Locate the cell with the specified text and output its [X, Y] center coordinate. 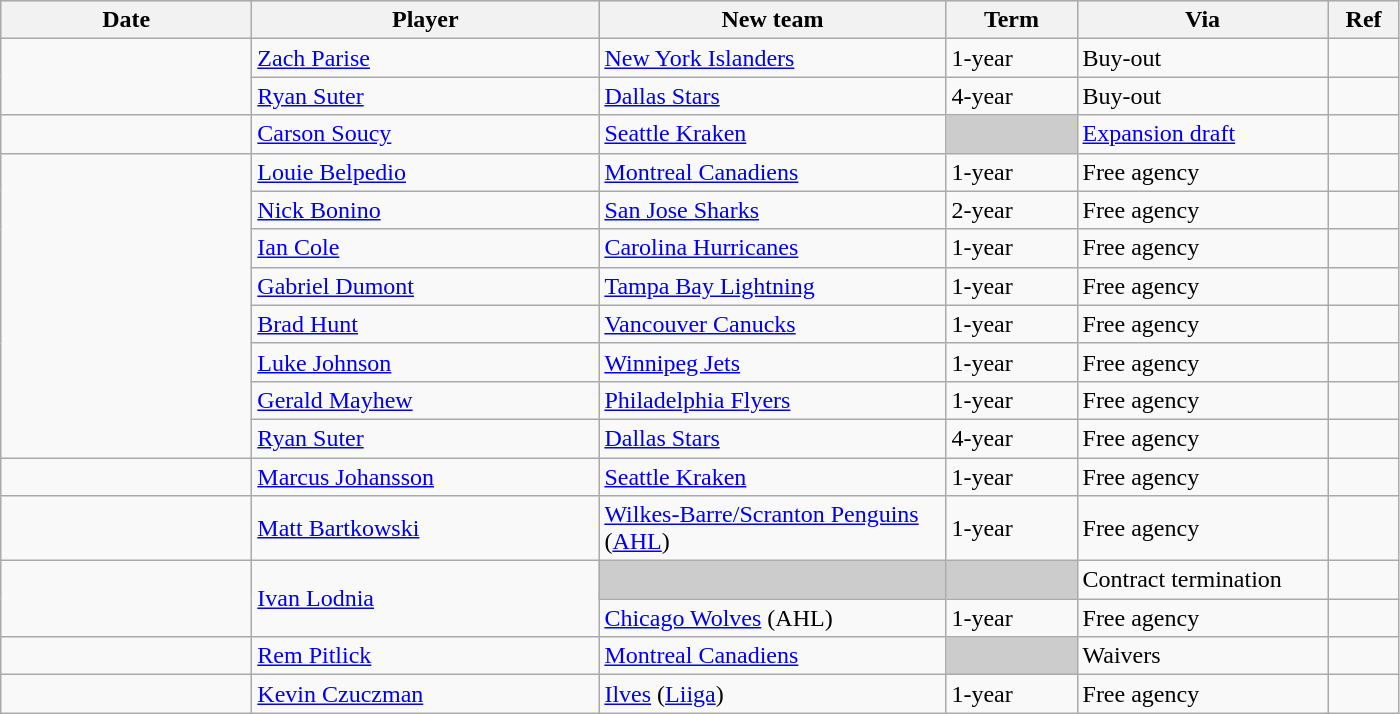
Waivers [1202, 656]
Louie Belpedio [426, 172]
Ref [1364, 20]
Philadelphia Flyers [772, 400]
Kevin Czuczman [426, 694]
Contract termination [1202, 580]
Gabriel Dumont [426, 286]
New York Islanders [772, 58]
Zach Parise [426, 58]
Vancouver Canucks [772, 324]
Expansion draft [1202, 134]
Carolina Hurricanes [772, 248]
Ian Cole [426, 248]
Winnipeg Jets [772, 362]
Marcus Johansson [426, 477]
Brad Hunt [426, 324]
Carson Soucy [426, 134]
Ilves (Liiga) [772, 694]
Nick Bonino [426, 210]
Date [126, 20]
Tampa Bay Lightning [772, 286]
Player [426, 20]
New team [772, 20]
Ivan Lodnia [426, 599]
Term [1012, 20]
Chicago Wolves (AHL) [772, 618]
Matt Bartkowski [426, 528]
Via [1202, 20]
Wilkes-Barre/Scranton Penguins (AHL) [772, 528]
Rem Pitlick [426, 656]
Luke Johnson [426, 362]
Gerald Mayhew [426, 400]
2-year [1012, 210]
San Jose Sharks [772, 210]
